Locate the cell with the specified text and output its [X, Y] center coordinate. 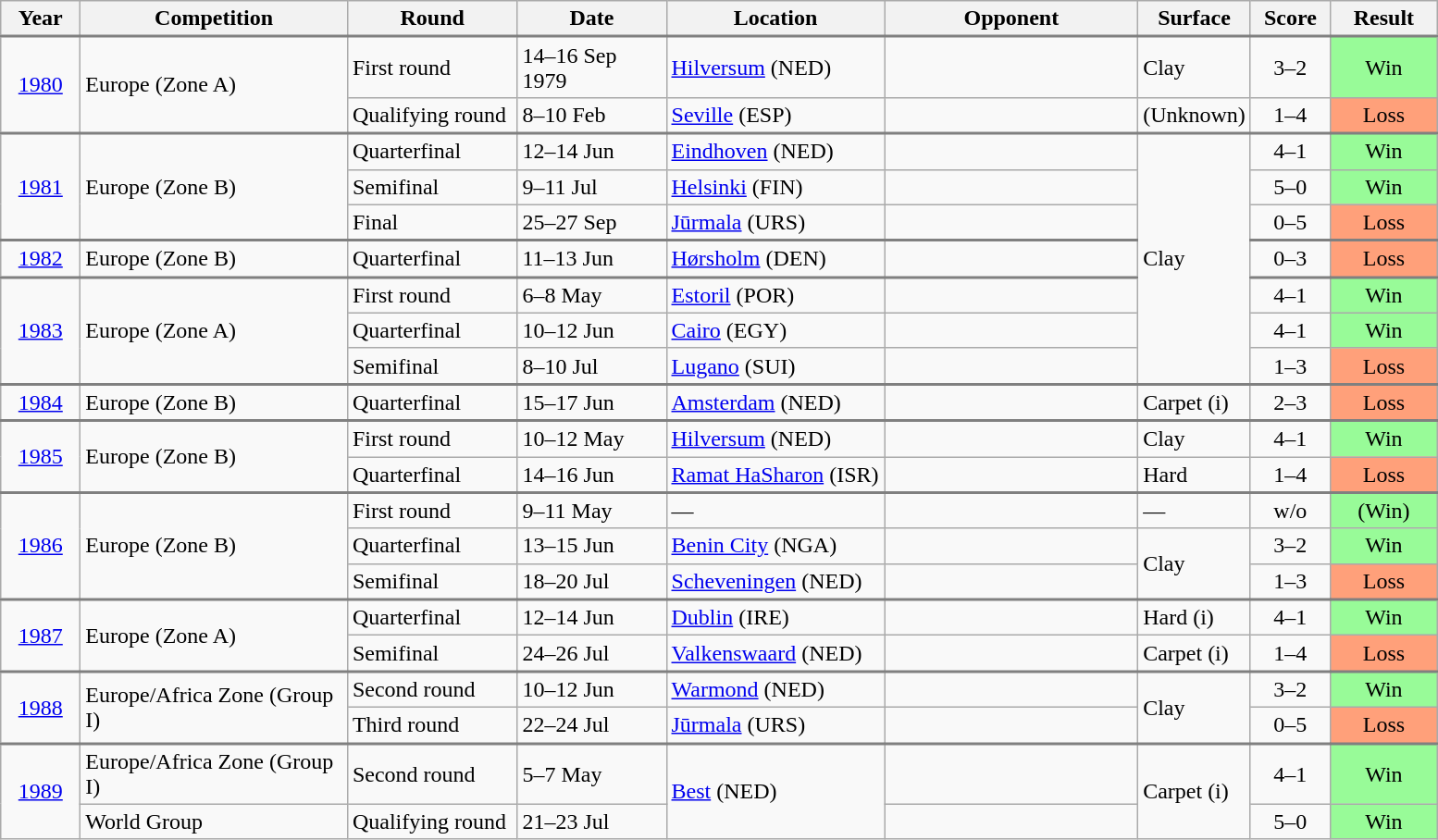
Estoril (POR) [775, 294]
Hard (i) [1195, 618]
(Win) [1383, 511]
8–10 Feb [592, 115]
1988 [41, 708]
0–3 [1290, 259]
22–24 Jul [592, 725]
Best (NED) [775, 791]
1984 [41, 402]
Scheveningen (NED) [775, 581]
Lugano (SUI) [775, 366]
1980 [41, 85]
15–17 Jun [592, 402]
Surface [1195, 19]
Seville (ESP) [775, 115]
Opponent [1011, 19]
Dublin (IRE) [775, 618]
Location [775, 19]
18–20 Jul [592, 581]
14–16 Jun [592, 476]
14–16 Sep 1979 [592, 68]
Hørsholm (DEN) [775, 259]
24–26 Jul [592, 653]
Valkenswaard (NED) [775, 653]
25–27 Sep [592, 222]
Benin City (NGA) [775, 546]
1982 [41, 259]
10–12 May [592, 439]
13–15 Jun [592, 546]
Eindhoven (NED) [775, 152]
Final [432, 222]
Ramat HaSharon (ISR) [775, 476]
Date [592, 19]
1989 [41, 791]
1986 [41, 546]
5–7 May [592, 773]
21–23 Jul [592, 821]
1985 [41, 457]
2–3 [1290, 402]
11–13 Jun [592, 259]
Competition [215, 19]
Hard [1195, 476]
Cairo (EGY) [775, 330]
Year [41, 19]
Score [1290, 19]
Warmond (NED) [775, 690]
Round [432, 19]
w/o [1290, 511]
Third round [432, 725]
Amsterdam (NED) [775, 402]
(Unknown) [1195, 115]
1983 [41, 330]
6–8 May [592, 294]
9–11 May [592, 511]
9–11 Jul [592, 187]
Helsinki (FIN) [775, 187]
1987 [41, 636]
1981 [41, 187]
World Group [215, 821]
8–10 Jul [592, 366]
Result [1383, 19]
